Locate the cell with the specified text and output its (x, y) center coordinate. 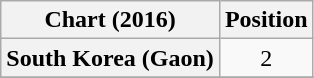
Chart (2016) (110, 20)
South Korea (Gaon) (110, 58)
Position (266, 20)
2 (266, 58)
